Search for the cell housing the specified text and yield its (X, Y) center coordinate. 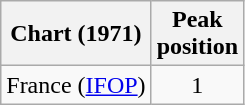
France (IFOP) (76, 85)
Peakposition (197, 34)
Chart (1971) (76, 34)
1 (197, 85)
